Return [x, y] of the center of cell containing provided text 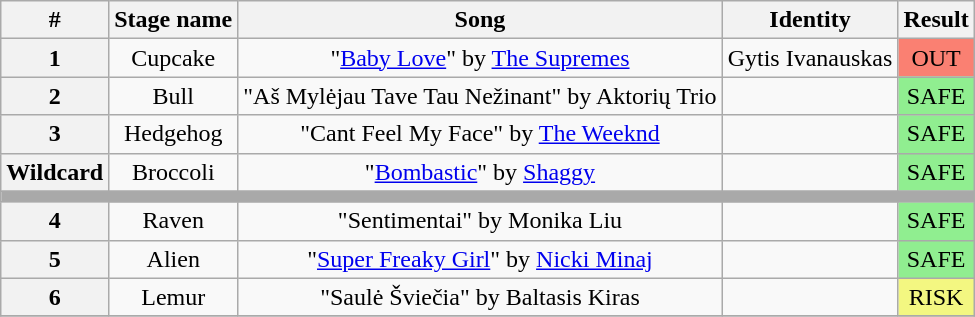
"Sentimentai" by Monika Liu [480, 221]
6 [55, 297]
3 [55, 134]
Wildcard [55, 172]
Raven [174, 221]
5 [55, 259]
Result [936, 20]
Identity [810, 20]
"Bombastic" by Shaggy [480, 172]
"Aš Mylėjau Tave Tau Nežinant" by Aktorių Trio [480, 96]
Stage name [174, 20]
Lemur [174, 297]
"Baby Love" by The Supremes [480, 58]
OUT [936, 58]
4 [55, 221]
# [55, 20]
2 [55, 96]
"Super Freaky Girl" by Nicki Minaj [480, 259]
RISK [936, 297]
Cupcake [174, 58]
Hedgehog [174, 134]
Alien [174, 259]
"Cant Feel My Face" by The Weeknd [480, 134]
Song [480, 20]
Gytis Ivanauskas [810, 58]
"Saulė Šviečia" by Baltasis Kiras [480, 297]
Bull [174, 96]
1 [55, 58]
Broccoli [174, 172]
